From the cell containing the given text, extract its center point as (x, y) coordinate. 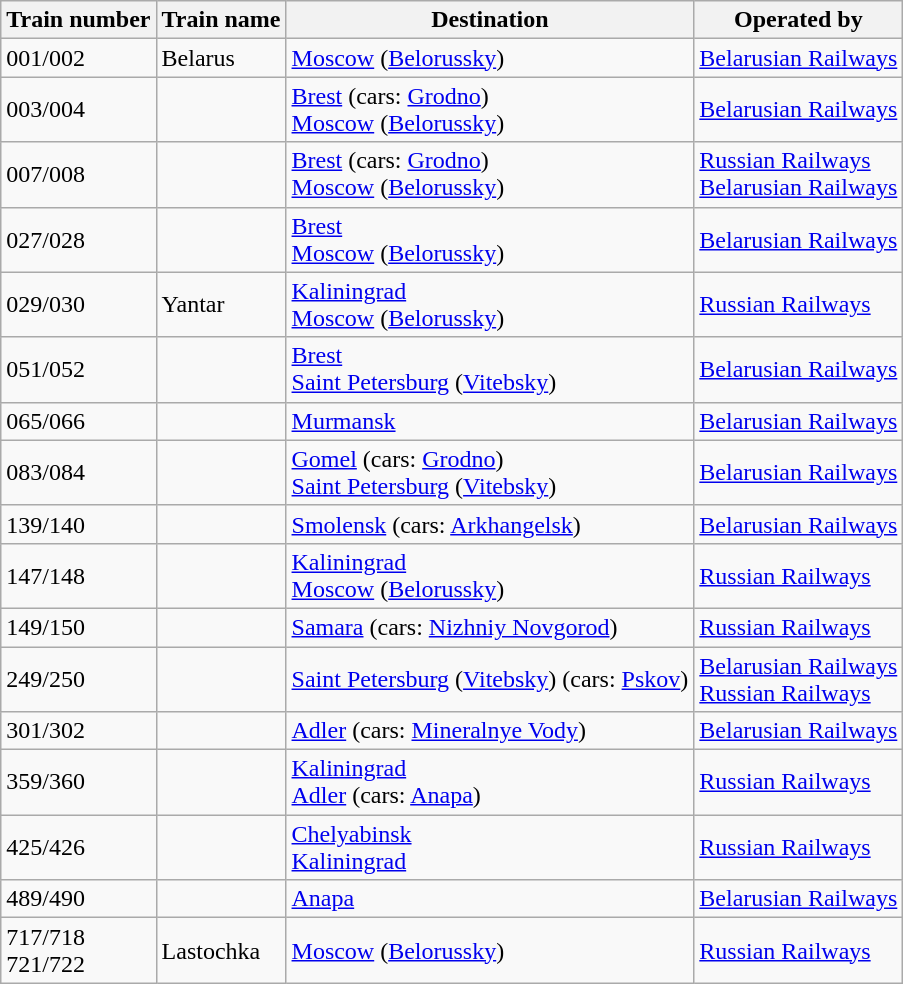
149/150 (78, 627)
Destination (490, 20)
489/490 (78, 899)
029/030 (78, 304)
147/148 (78, 576)
Anapa (490, 899)
Adler (cars: Mineralnye Vody) (490, 731)
027/028 (78, 240)
Samara (cars: Nizhniy Novgorod) (490, 627)
Belarus (221, 58)
Belarusian RailwaysRussian Railways (798, 678)
003/004 (78, 110)
Operated by (798, 20)
Yantar (221, 304)
717/718721/722 (78, 950)
Brest Saint Petersburg (Vitebsky) (490, 370)
Murmansk (490, 421)
139/140 (78, 524)
001/002 (78, 58)
Brest Moscow (Belorussky) (490, 240)
065/066 (78, 421)
425/426 (78, 848)
Gomel (cars: Grodno) Saint Petersburg (Vitebsky) (490, 472)
051/052 (78, 370)
249/250 (78, 678)
Saint Petersburg (Vitebsky) (cars: Pskov) (490, 678)
Smolensk (cars: Arkhangelsk) (490, 524)
301/302 (78, 731)
Train number (78, 20)
Kaliningrad Adler (cars: Anapa) (490, 782)
083/084 (78, 472)
007/008 (78, 174)
Chelyabinsk Kaliningrad (490, 848)
Lastochka (221, 950)
Train name (221, 20)
Russian Railways Belarusian Railways (798, 174)
359/360 (78, 782)
